Provide the [X, Y] coordinate of the cell's center where the given text is located.  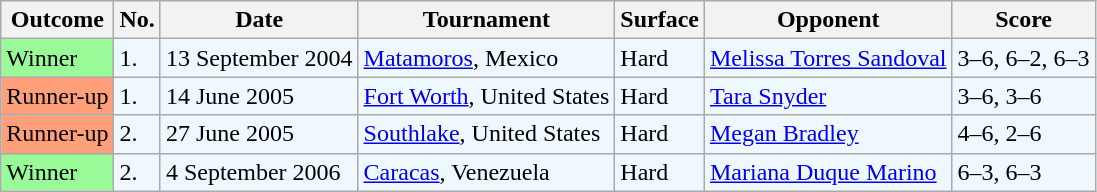
Outcome [58, 20]
13 September 2004 [259, 58]
27 June 2005 [259, 134]
4 September 2006 [259, 172]
Southlake, United States [486, 134]
Score [1024, 20]
6–3, 6–3 [1024, 172]
Mariana Duque Marino [828, 172]
Fort Worth, United States [486, 96]
Megan Bradley [828, 134]
Opponent [828, 20]
3–6, 6–2, 6–3 [1024, 58]
4–6, 2–6 [1024, 134]
Date [259, 20]
Tara Snyder [828, 96]
Caracas, Venezuela [486, 172]
Tournament [486, 20]
3–6, 3–6 [1024, 96]
Matamoros, Mexico [486, 58]
Surface [660, 20]
14 June 2005 [259, 96]
Melissa Torres Sandoval [828, 58]
No. [137, 20]
